Return the (x, y) coordinate for the center point of the cell that contains the specified text.  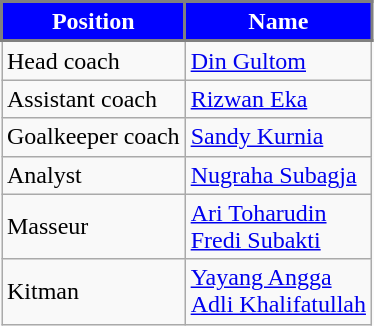
Name (278, 22)
Position (94, 22)
Masseur (94, 226)
Assistant coach (94, 99)
Kitman (94, 292)
Rizwan Eka (278, 99)
Din Gultom (278, 60)
Sandy Kurnia (278, 137)
Analyst (94, 175)
Goalkeeper coach (94, 137)
Nugraha Subagja (278, 175)
Head coach (94, 60)
Ari Toharudin Fredi Subakti (278, 226)
Yayang Angga Adli Khalifatullah (278, 292)
